Capture the cell that displays the provided text and extract its (X, Y) central coordinate. 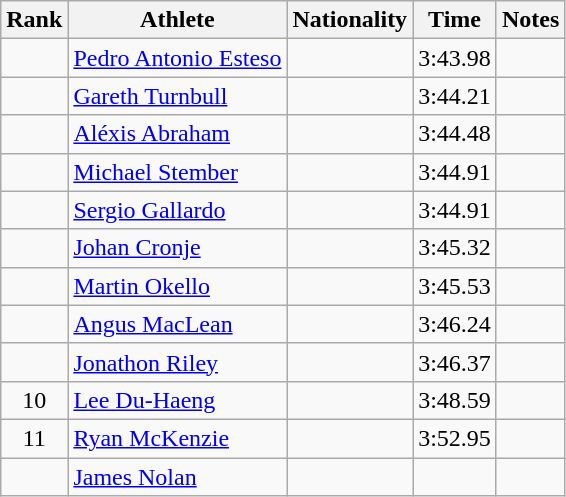
Aléxis Abraham (178, 134)
10 (34, 400)
Michael Stember (178, 172)
3:45.32 (455, 248)
3:46.24 (455, 324)
Jonathon Riley (178, 362)
11 (34, 438)
3:43.98 (455, 58)
3:44.21 (455, 96)
Angus MacLean (178, 324)
3:45.53 (455, 286)
Time (455, 20)
Notes (530, 20)
Pedro Antonio Esteso (178, 58)
Gareth Turnbull (178, 96)
3:46.37 (455, 362)
3:48.59 (455, 400)
Athlete (178, 20)
Johan Cronje (178, 248)
Sergio Gallardo (178, 210)
3:52.95 (455, 438)
Lee Du-Haeng (178, 400)
Ryan McKenzie (178, 438)
Nationality (350, 20)
James Nolan (178, 477)
Martin Okello (178, 286)
3:44.48 (455, 134)
Rank (34, 20)
